Return (x, y) of the center of cell containing provided text 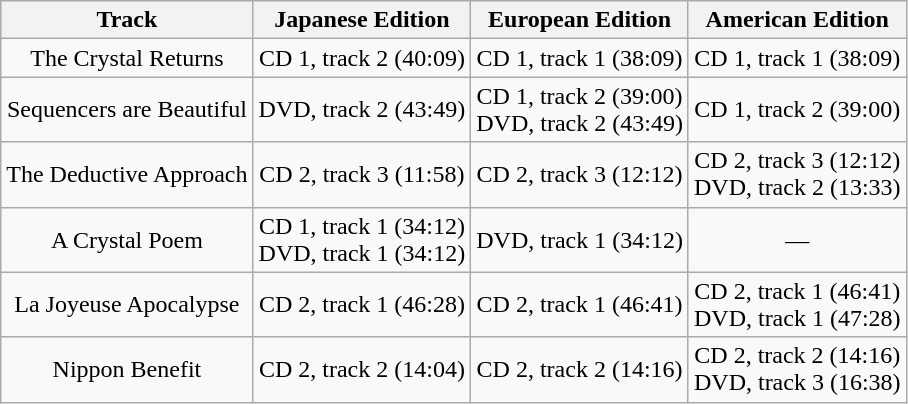
DVD, track 1 (34:12) (580, 240)
CD 2, track 2 (14:16)DVD, track 3 (16:38) (797, 370)
Track (127, 20)
CD 2, track 3 (12:12) (580, 174)
CD 2, track 3 (12:12)DVD, track 2 (13:33) (797, 174)
Japanese Edition (362, 20)
Nippon Benefit (127, 370)
CD 2, track 1 (46:41)DVD, track 1 (47:28) (797, 304)
CD 2, track 1 (46:41) (580, 304)
CD 1, track 1 (34:12)DVD, track 1 (34:12) (362, 240)
La Joyeuse Apocalypse (127, 304)
CD 2, track 3 (11:58) (362, 174)
CD 2, track 2 (14:16) (580, 370)
CD 2, track 2 (14:04) (362, 370)
CD 1, track 2 (39:00) (797, 110)
A Crystal Poem (127, 240)
— (797, 240)
CD 1, track 2 (40:09) (362, 58)
The Crystal Returns (127, 58)
Sequencers are Beautiful (127, 110)
CD 2, track 1 (46:28) (362, 304)
The Deductive Approach (127, 174)
DVD, track 2 (43:49) (362, 110)
American Edition (797, 20)
CD 1, track 2 (39:00)DVD, track 2 (43:49) (580, 110)
European Edition (580, 20)
